Locate the cell with the specified text and output its [x, y] center coordinate. 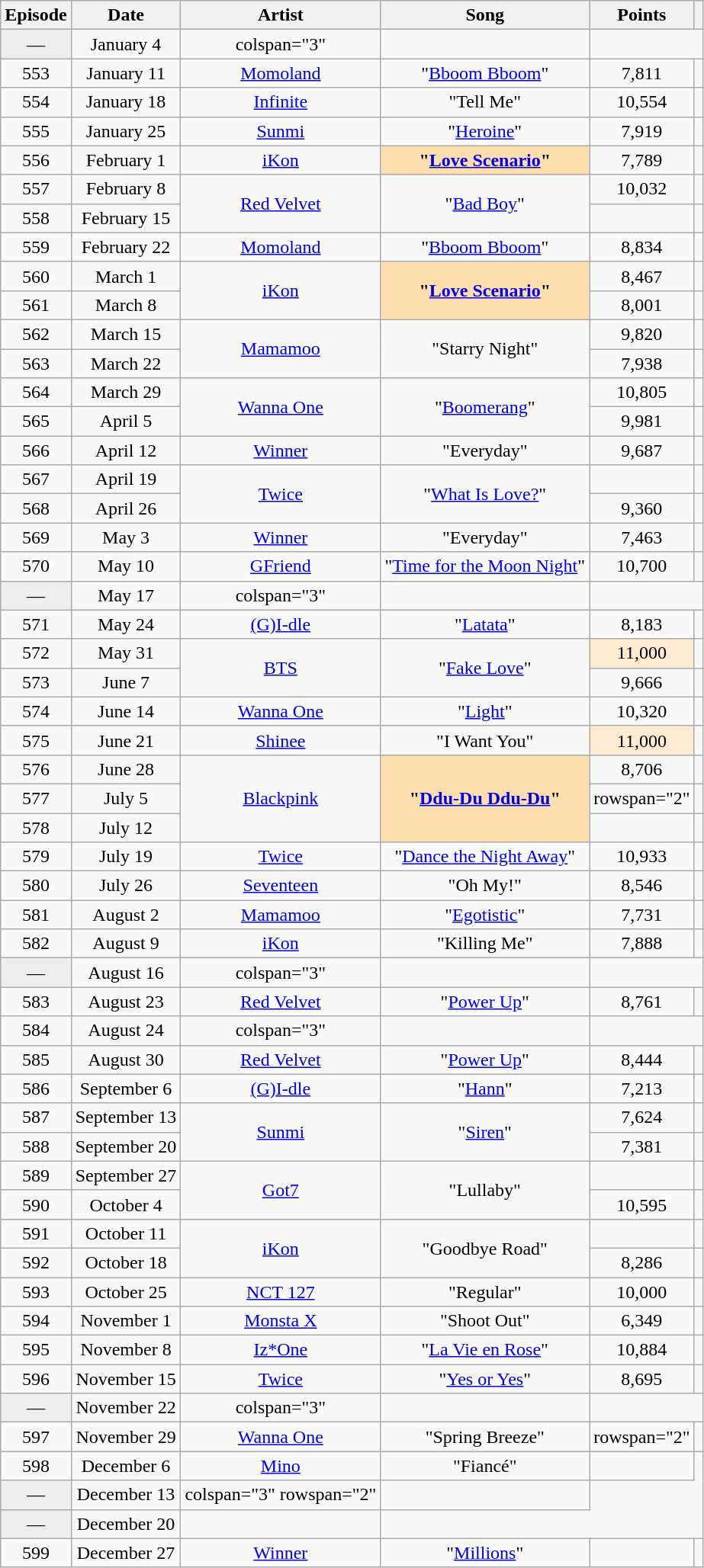
Episode [36, 15]
Got7 [281, 1190]
565 [36, 422]
July 5 [126, 798]
581 [36, 915]
August 16 [126, 973]
588 [36, 1146]
"Lullaby" [485, 1190]
579 [36, 857]
December 27 [126, 1553]
February 15 [126, 218]
7,789 [642, 160]
7,463 [642, 537]
"La Vie en Rose" [485, 1350]
7,919 [642, 131]
585 [36, 1060]
590 [36, 1204]
562 [36, 334]
8,444 [642, 1060]
February 22 [126, 247]
September 13 [126, 1117]
August 9 [126, 944]
584 [36, 1031]
575 [36, 740]
9,687 [642, 451]
8,546 [642, 886]
Artist [281, 15]
586 [36, 1089]
March 15 [126, 334]
587 [36, 1117]
10,805 [642, 393]
569 [36, 537]
593 [36, 1292]
9,666 [642, 682]
559 [36, 247]
"Dance the Night Away" [485, 857]
August 24 [126, 1031]
591 [36, 1233]
"I Want You" [485, 740]
October 4 [126, 1204]
May 31 [126, 653]
June 21 [126, 740]
"Egotistic" [485, 915]
Monsta X [281, 1321]
April 12 [126, 451]
566 [36, 451]
"Spring Breeze" [485, 1437]
Infinite [281, 102]
576 [36, 769]
572 [36, 653]
583 [36, 1002]
February 1 [126, 160]
596 [36, 1379]
"Time for the Moon Night" [485, 566]
571 [36, 624]
563 [36, 364]
January 11 [126, 73]
9,820 [642, 334]
May 17 [126, 595]
10,884 [642, 1350]
10,320 [642, 711]
8,706 [642, 769]
599 [36, 1553]
578 [36, 827]
"Millions" [485, 1553]
January 25 [126, 131]
April 5 [126, 422]
"Ddu-Du Ddu-Du" [485, 798]
NCT 127 [281, 1292]
561 [36, 305]
9,981 [642, 422]
7,731 [642, 915]
10,700 [642, 566]
June 14 [126, 711]
"Fiancé" [485, 1466]
Iz*One [281, 1350]
Shinee [281, 740]
7,888 [642, 944]
7,811 [642, 73]
"What Is Love?" [485, 494]
August 23 [126, 1002]
597 [36, 1437]
November 8 [126, 1350]
"Heroine" [485, 131]
7,213 [642, 1089]
"Latata" [485, 624]
March 22 [126, 364]
557 [36, 189]
7,624 [642, 1117]
"Hann" [485, 1089]
10,595 [642, 1204]
564 [36, 393]
"Fake Love" [485, 668]
7,381 [642, 1146]
March 8 [126, 305]
10,032 [642, 189]
July 12 [126, 827]
November 29 [126, 1437]
May 3 [126, 537]
December 20 [126, 1524]
"Regular" [485, 1292]
November 1 [126, 1321]
"Killing Me" [485, 944]
January 4 [126, 44]
September 27 [126, 1175]
December 13 [126, 1495]
8,183 [642, 624]
8,695 [642, 1379]
"Bad Boy" [485, 204]
"Light" [485, 711]
May 10 [126, 566]
Points [642, 15]
July 26 [126, 886]
592 [36, 1262]
BTS [281, 668]
7,938 [642, 364]
September 20 [126, 1146]
Mino [281, 1466]
April 26 [126, 508]
574 [36, 711]
"Oh My!" [485, 886]
558 [36, 218]
September 6 [126, 1089]
June 28 [126, 769]
December 6 [126, 1466]
"Boomerang" [485, 407]
November 22 [126, 1408]
March 1 [126, 276]
January 18 [126, 102]
April 19 [126, 479]
8,286 [642, 1262]
8,834 [642, 247]
556 [36, 160]
10,000 [642, 1292]
573 [36, 682]
July 19 [126, 857]
Seventeen [281, 886]
594 [36, 1321]
Song [485, 15]
555 [36, 131]
580 [36, 886]
August 2 [126, 915]
May 24 [126, 624]
"Tell Me" [485, 102]
Blackpink [281, 798]
570 [36, 566]
June 7 [126, 682]
colspan="3" rowspan="2" [281, 1495]
March 29 [126, 393]
October 11 [126, 1233]
8,467 [642, 276]
6,349 [642, 1321]
"Yes or Yes" [485, 1379]
554 [36, 102]
"Goodbye Road" [485, 1248]
"Siren" [485, 1132]
GFriend [281, 566]
598 [36, 1466]
October 18 [126, 1262]
577 [36, 798]
February 8 [126, 189]
10,933 [642, 857]
"Starry Night" [485, 348]
595 [36, 1350]
553 [36, 73]
8,001 [642, 305]
8,761 [642, 1002]
9,360 [642, 508]
589 [36, 1175]
November 15 [126, 1379]
560 [36, 276]
582 [36, 944]
October 25 [126, 1292]
10,554 [642, 102]
"Shoot Out" [485, 1321]
Date [126, 15]
567 [36, 479]
August 30 [126, 1060]
568 [36, 508]
